Search for the cell housing the specified text and yield its (X, Y) center coordinate. 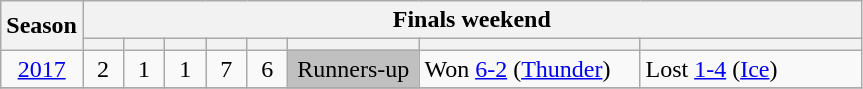
7 (226, 69)
Lost 1-4 (Ice) (750, 69)
2 (102, 69)
Finals weekend (471, 20)
Season (42, 26)
6 (268, 69)
2017 (42, 69)
Won 6-2 (Thunder) (530, 69)
Runners-up (354, 69)
